For the text-containing cell, return its midpoint in [x, y] coordinate format. 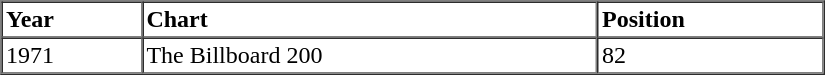
Chart [370, 20]
1971 [72, 56]
82 [711, 56]
Year [72, 20]
The Billboard 200 [370, 56]
Position [711, 20]
